From the cell containing the given text, extract its center point as (x, y) coordinate. 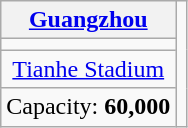
Tianhe Stadium (88, 69)
Capacity: 60,000 (88, 107)
Guangzhou (88, 20)
